Scan for the cell matching the given text and deliver its [x, y] coordinate at center. 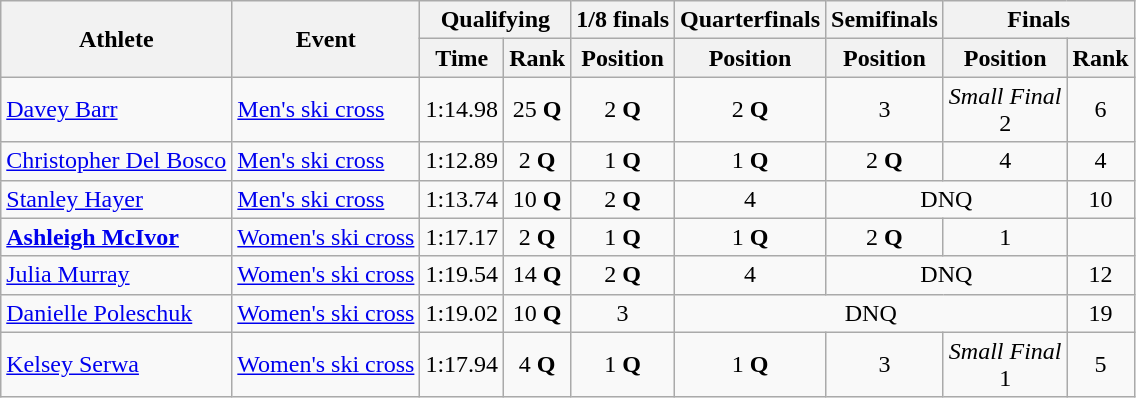
14 Q [538, 275]
Semifinals [885, 20]
1:17.94 [462, 364]
10 [1100, 199]
1:13.74 [462, 199]
25 Q [538, 110]
12 [1100, 275]
Small Final 2 [1005, 110]
Small Final 1 [1005, 364]
Davey Barr [116, 110]
Stanley Hayer [116, 199]
1:19.02 [462, 313]
Athlete [116, 39]
Julia Murray [116, 275]
5 [1100, 364]
1:19.54 [462, 275]
6 [1100, 110]
1:12.89 [462, 161]
Qualifying [496, 20]
Event [326, 39]
Christopher Del Bosco [116, 161]
Danielle Poleschuk [116, 313]
Time [462, 58]
Finals [1038, 20]
1:14.98 [462, 110]
Kelsey Serwa [116, 364]
1 [1005, 237]
4 Q [538, 364]
Quarterfinals [750, 20]
19 [1100, 313]
1:17.17 [462, 237]
Ashleigh McIvor [116, 237]
1/8 finals [623, 20]
